Determine the [X, Y] coordinate at the center of the cell enclosing the given text.  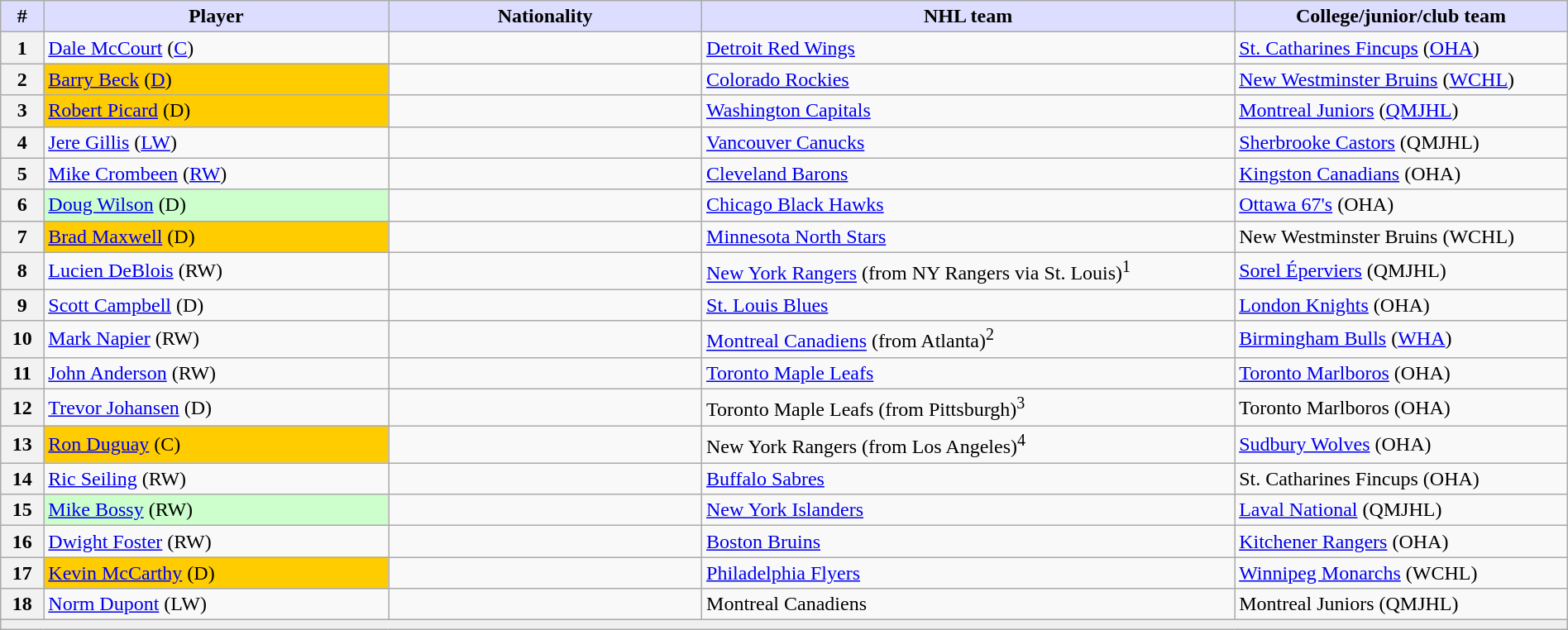
Mike Crombeen (RW) [217, 174]
Ron Duguay (C) [217, 445]
Winnipeg Monarchs (WCHL) [1401, 573]
Ric Seiling (RW) [217, 479]
17 [22, 573]
Washington Capitals [968, 111]
New York Islanders [968, 510]
Dwight Foster (RW) [217, 542]
NHL team [968, 17]
Kevin McCarthy (D) [217, 573]
London Knights (OHA) [1401, 305]
11 [22, 373]
Colorado Rockies [968, 79]
Scott Campbell (D) [217, 305]
Ottawa 67's (OHA) [1401, 205]
# [22, 17]
Cleveland Barons [968, 174]
16 [22, 542]
Buffalo Sabres [968, 479]
Montreal Canadiens (from Atlanta)2 [968, 339]
Doug Wilson (D) [217, 205]
2 [22, 79]
Player [217, 17]
Vancouver Canucks [968, 142]
St. Louis Blues [968, 305]
New York Rangers (from NY Rangers via St. Louis)1 [968, 271]
Birmingham Bulls (WHA) [1401, 339]
9 [22, 305]
4 [22, 142]
Philadelphia Flyers [968, 573]
Minnesota North Stars [968, 236]
7 [22, 236]
Boston Bruins [968, 542]
18 [22, 604]
Sherbrooke Castors (QMJHL) [1401, 142]
Barry Beck (D) [217, 79]
10 [22, 339]
College/junior/club team [1401, 17]
John Anderson (RW) [217, 373]
Montreal Canadiens [968, 604]
Chicago Black Hawks [968, 205]
Mike Bossy (RW) [217, 510]
Mark Napier (RW) [217, 339]
Robert Picard (D) [217, 111]
6 [22, 205]
Sorel Éperviers (QMJHL) [1401, 271]
Lucien DeBlois (RW) [217, 271]
14 [22, 479]
Kingston Canadians (OHA) [1401, 174]
New York Rangers (from Los Angeles)4 [968, 445]
Sudbury Wolves (OHA) [1401, 445]
13 [22, 445]
Laval National (QMJHL) [1401, 510]
Dale McCourt (C) [217, 48]
8 [22, 271]
12 [22, 407]
Brad Maxwell (D) [217, 236]
5 [22, 174]
Kitchener Rangers (OHA) [1401, 542]
Nationality [546, 17]
15 [22, 510]
1 [22, 48]
Norm Dupont (LW) [217, 604]
Toronto Maple Leafs [968, 373]
3 [22, 111]
Jere Gillis (LW) [217, 142]
Detroit Red Wings [968, 48]
Trevor Johansen (D) [217, 407]
Toronto Maple Leafs (from Pittsburgh)3 [968, 407]
